Extract the [x, y] coordinate from the center of the cell holding the provided text.  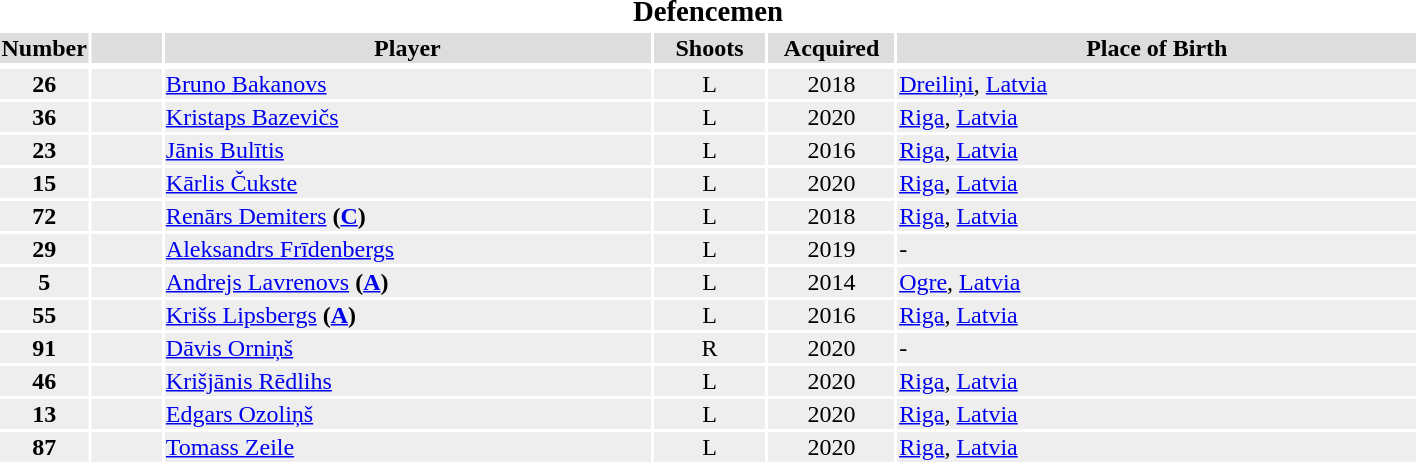
Shoots [709, 48]
Player [407, 48]
Number [44, 48]
Kārlis Čukste [407, 183]
36 [44, 117]
29 [44, 249]
Andrejs Lavrenovs (A) [407, 282]
2019 [832, 249]
Krišjānis Rēdlihs [407, 381]
87 [44, 447]
Edgars Ozoliņš [407, 414]
72 [44, 216]
26 [44, 84]
Place of Birth [1157, 48]
Dāvis Orniņš [407, 348]
Krišs Lipsbergs (A) [407, 315]
Tomass Zeile [407, 447]
91 [44, 348]
Kristaps Bazevičs [407, 117]
Bruno Bakanovs [407, 84]
46 [44, 381]
R [709, 348]
5 [44, 282]
55 [44, 315]
Renārs Demiters (C) [407, 216]
2014 [832, 282]
Dreiliņi, Latvia [1157, 84]
23 [44, 150]
15 [44, 183]
Ogre, Latvia [1157, 282]
Jānis Bulītis [407, 150]
13 [44, 414]
Aleksandrs Frīdenbergs [407, 249]
Acquired [832, 48]
